Pinpoint the cell where the given text exists, returning its [x, y] midpoint coordinate. 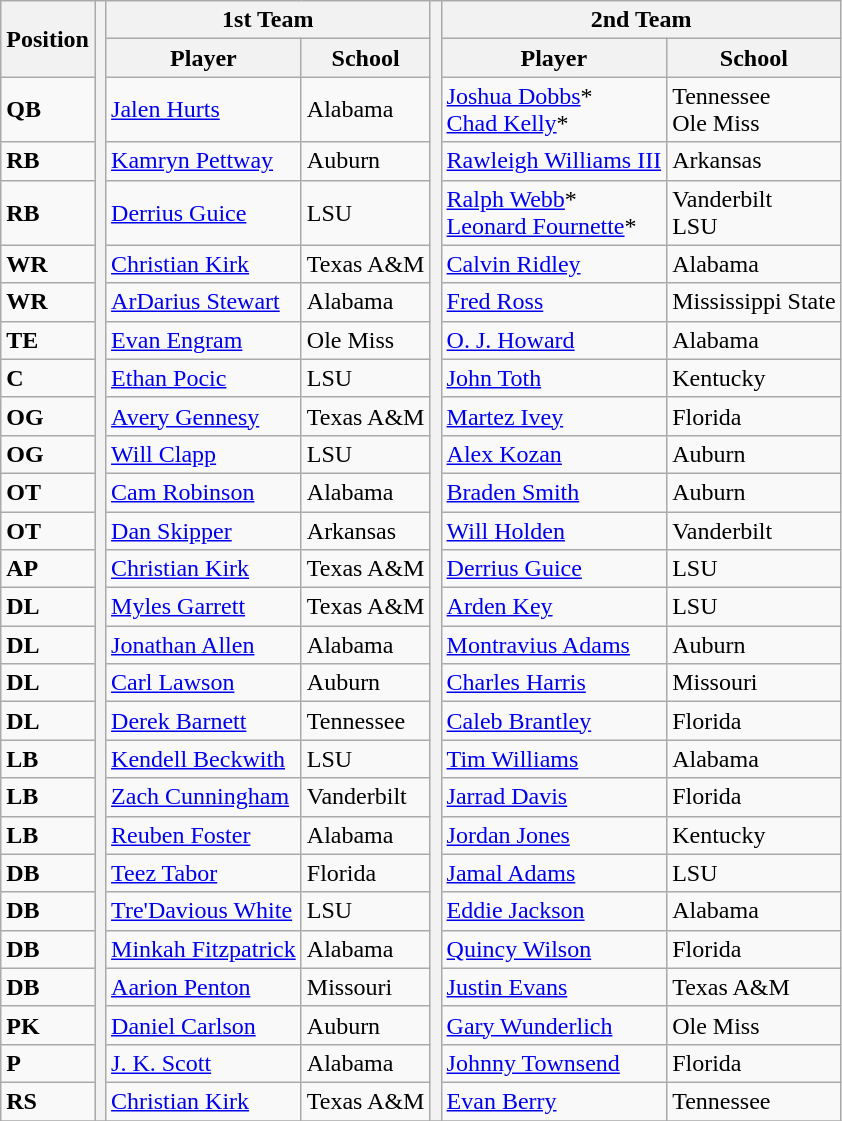
J. K. Scott [204, 1063]
1st Team [268, 20]
Braden Smith [554, 492]
P [48, 1063]
Reuben Foster [204, 835]
Evan Berry [554, 1101]
Kamryn Pettway [204, 161]
Teez Tabor [204, 873]
TE [48, 340]
Jalen Hurts [204, 110]
Rawleigh Williams III [554, 161]
O. J. Howard [554, 340]
C [48, 378]
Fred Ross [554, 302]
Montravius Adams [554, 645]
2nd Team [641, 20]
PK [48, 1025]
Justin Evans [554, 987]
Johnny Townsend [554, 1063]
Cam Robinson [204, 492]
Kendell Beckwith [204, 759]
Ethan Pocic [204, 378]
RS [48, 1101]
Joshua Dobbs*Chad Kelly* [554, 110]
Quincy Wilson [554, 949]
ArDarius Stewart [204, 302]
Arden Key [554, 607]
Derek Barnett [204, 721]
Myles Garrett [204, 607]
Jarrad Davis [554, 797]
Eddie Jackson [554, 911]
Tre'Davious White [204, 911]
Jonathan Allen [204, 645]
John Toth [554, 378]
Jamal Adams [554, 873]
AP [48, 569]
Ralph Webb*Leonard Fournette* [554, 212]
Daniel Carlson [204, 1025]
Caleb Brantley [554, 721]
Charles Harris [554, 683]
TennesseeOle Miss [754, 110]
Minkah Fitzpatrick [204, 949]
Martez Ivey [554, 416]
Evan Engram [204, 340]
Zach Cunningham [204, 797]
VanderbiltLSU [754, 212]
Alex Kozan [554, 454]
Tim Williams [554, 759]
QB [48, 110]
Calvin Ridley [554, 264]
Will Holden [554, 531]
Dan Skipper [204, 531]
Jordan Jones [554, 835]
Carl Lawson [204, 683]
Mississippi State [754, 302]
Position [48, 39]
Gary Wunderlich [554, 1025]
Aarion Penton [204, 987]
Will Clapp [204, 454]
Avery Gennesy [204, 416]
